Locate the cell with the specified text and output its (X, Y) center coordinate. 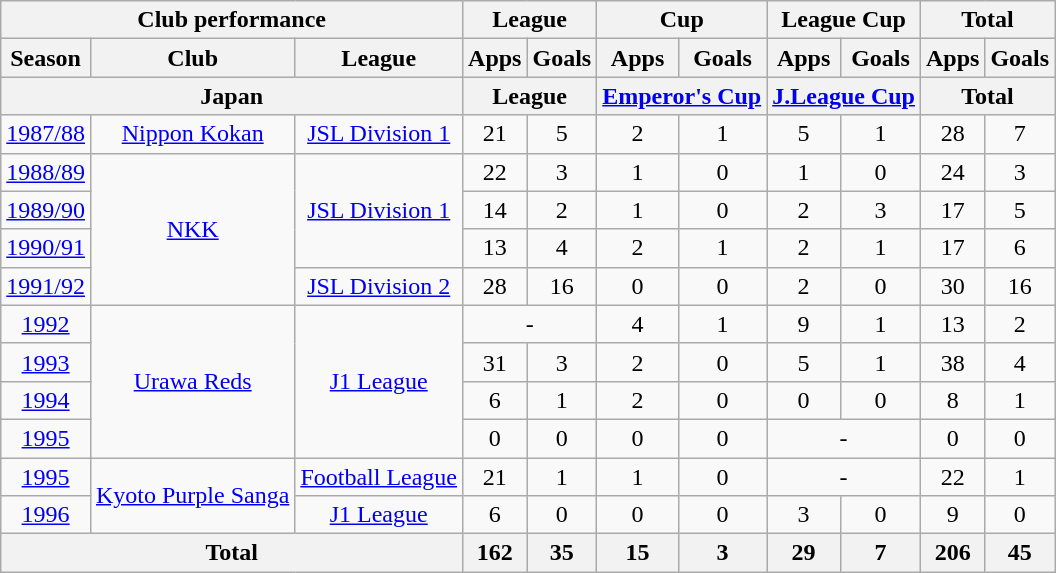
15 (638, 553)
1988/89 (46, 172)
Cup (682, 20)
1992 (46, 324)
Football League (379, 477)
Club performance (232, 20)
14 (495, 210)
1990/91 (46, 248)
1993 (46, 362)
NKK (192, 229)
Club (192, 58)
Nippon Kokan (192, 134)
45 (1020, 553)
JSL Division 2 (379, 286)
29 (804, 553)
30 (952, 286)
162 (495, 553)
8 (952, 400)
Emperor's Cup (682, 96)
24 (952, 172)
31 (495, 362)
206 (952, 553)
Season (46, 58)
Kyoto Purple Sanga (192, 496)
League Cup (844, 20)
Japan (232, 96)
35 (562, 553)
38 (952, 362)
1989/90 (46, 210)
Urawa Reds (192, 381)
1994 (46, 400)
1996 (46, 515)
1987/88 (46, 134)
J.League Cup (844, 96)
1991/92 (46, 286)
